From the cell containing the given text, extract its center point as (X, Y) coordinate. 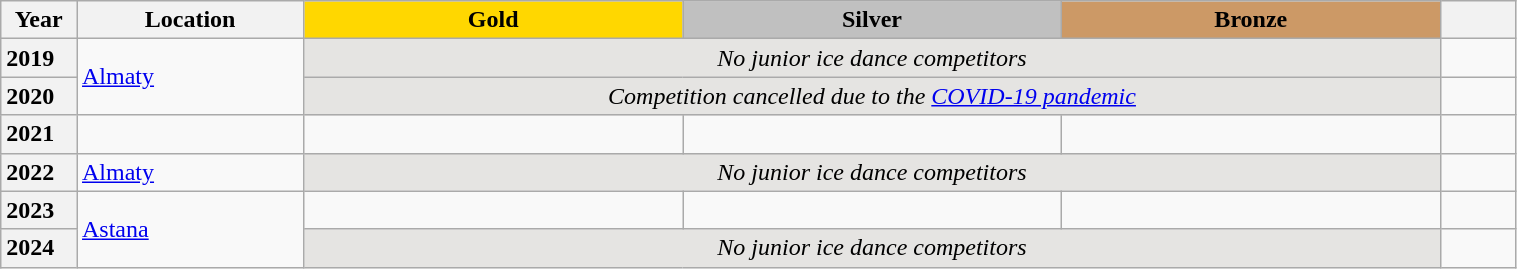
2021 (39, 134)
Silver (872, 20)
Astana (190, 229)
2024 (39, 248)
Location (190, 20)
2022 (39, 172)
Year (39, 20)
2020 (39, 96)
2019 (39, 58)
Gold (494, 20)
Bronze (1250, 20)
2023 (39, 210)
Competition cancelled due to the COVID-19 pandemic (872, 96)
